Locate the cell with the specified text and output its [x, y] center coordinate. 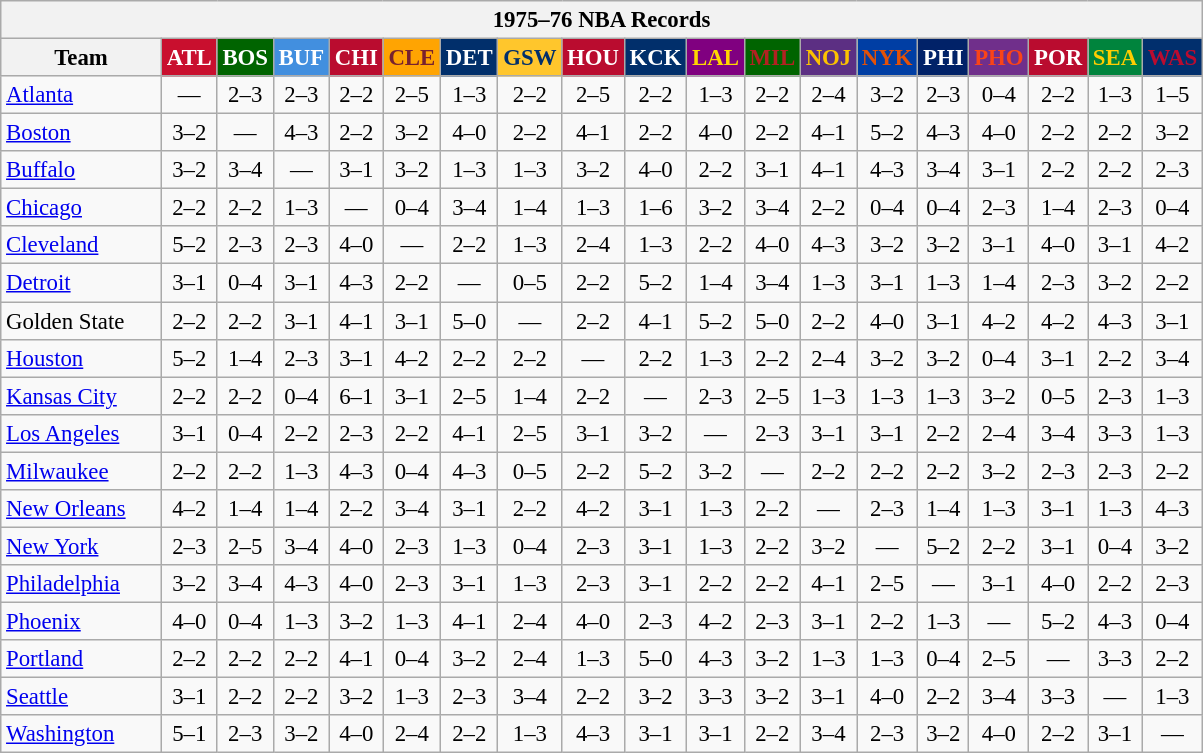
Boston [82, 133]
1–6 [656, 208]
CHI [356, 58]
Team [82, 58]
Seattle [82, 697]
Phoenix [82, 621]
PHI [944, 58]
DET [470, 58]
New York [82, 546]
POR [1058, 58]
CLE [412, 58]
LAL [716, 58]
WAS [1172, 58]
Detroit [82, 283]
PHO [999, 58]
GSW [530, 58]
Buffalo [82, 170]
Washington [82, 734]
1975–76 NBA Records [602, 20]
KCK [656, 58]
Chicago [82, 208]
Cleveland [82, 245]
HOU [594, 58]
Milwaukee [82, 471]
Atlanta [82, 95]
NYK [888, 58]
6–1 [356, 396]
NOJ [828, 58]
MIL [772, 58]
New Orleans [82, 509]
Golden State [82, 321]
5–1 [189, 734]
Portland [82, 659]
1–5 [1172, 95]
Houston [82, 358]
BUF [301, 58]
Kansas City [82, 396]
SEA [1116, 58]
BOS [245, 58]
Philadelphia [82, 584]
Los Angeles [82, 433]
ATL [189, 58]
